Pinpoint the cell where the given text exists, returning its (X, Y) midpoint coordinate. 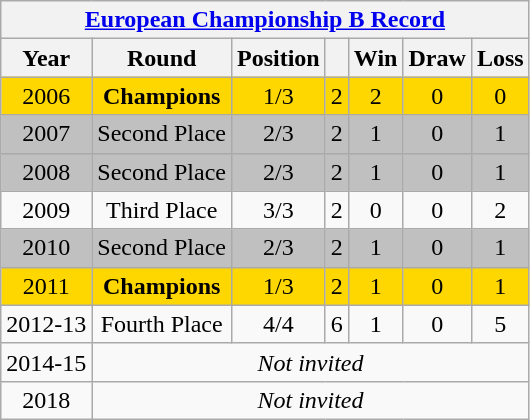
Position (278, 58)
5 (500, 324)
Third Place (162, 210)
3/3 (278, 210)
2012-13 (46, 324)
Win (376, 58)
Loss (500, 58)
2014-15 (46, 362)
Fourth Place (162, 324)
2009 (46, 210)
Year (46, 58)
2006 (46, 96)
2008 (46, 172)
European Championship B Record (265, 20)
6 (336, 324)
2010 (46, 248)
Draw (437, 58)
Round (162, 58)
2018 (46, 400)
2007 (46, 134)
2011 (46, 286)
4/4 (278, 324)
